Search for the cell housing the specified text and yield its [x, y] center coordinate. 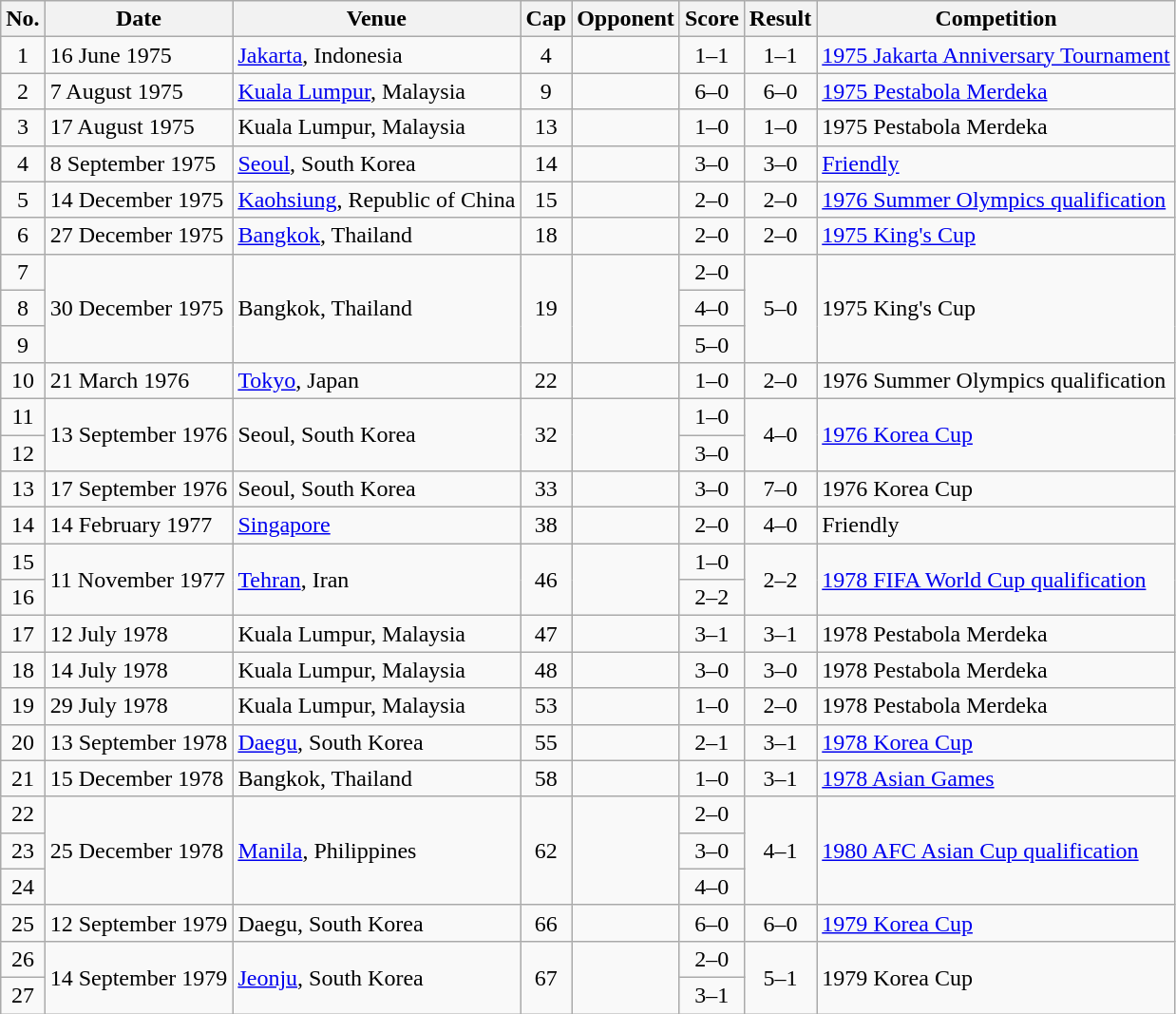
Kaohsiung, Republic of China [376, 200]
Competition [996, 19]
13 September 1976 [139, 434]
14 September 1979 [139, 977]
16 June 1975 [139, 55]
14 December 1975 [139, 200]
8 [23, 308]
Tokyo, Japan [376, 380]
7 [23, 272]
26 [23, 959]
16 [23, 598]
20 [23, 742]
27 December 1975 [139, 236]
7–0 [780, 489]
Cap [546, 19]
Venue [376, 19]
11 [23, 416]
1978 FIFA World Cup qualification [996, 580]
38 [546, 526]
67 [546, 977]
Result [780, 19]
5 [23, 200]
1978 Asian Games [996, 778]
2–1 [711, 742]
15 December 1978 [139, 778]
3 [23, 127]
29 July 1978 [139, 706]
62 [546, 851]
12 September 1979 [139, 923]
46 [546, 580]
Opponent [626, 19]
12 [23, 453]
10 [23, 380]
11 November 1977 [139, 580]
4–1 [780, 851]
Manila, Philippines [376, 851]
24 [23, 887]
21 [23, 778]
7 August 1975 [139, 91]
27 [23, 995]
30 December 1975 [139, 308]
53 [546, 706]
21 March 1976 [139, 380]
17 [23, 634]
1978 Korea Cup [996, 742]
1 [23, 55]
55 [546, 742]
58 [546, 778]
66 [546, 923]
2 [23, 91]
1980 AFC Asian Cup qualification [996, 851]
48 [546, 670]
Date [139, 19]
Singapore [376, 526]
17 August 1975 [139, 127]
Score [711, 19]
Tehran, Iran [376, 580]
25 December 1978 [139, 851]
No. [23, 19]
47 [546, 634]
Jeonju, South Korea [376, 977]
32 [546, 434]
8 September 1975 [139, 163]
Jakarta, Indonesia [376, 55]
33 [546, 489]
23 [23, 851]
25 [23, 923]
5–1 [780, 977]
14 February 1977 [139, 526]
6 [23, 236]
14 July 1978 [139, 670]
12 July 1978 [139, 634]
13 September 1978 [139, 742]
1975 Jakarta Anniversary Tournament [996, 55]
17 September 1976 [139, 489]
